Detect which cell encompasses the target text, then output its (x, y) center coordinate. 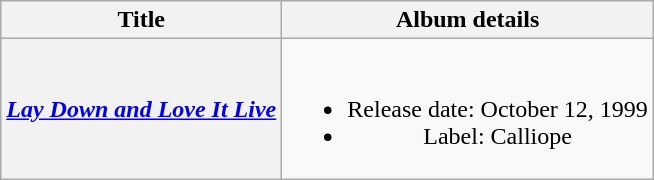
Lay Down and Love It Live (142, 109)
Release date: October 12, 1999Label: Calliope (468, 109)
Album details (468, 20)
Title (142, 20)
